Capture the cell that displays the provided text and extract its (X, Y) central coordinate. 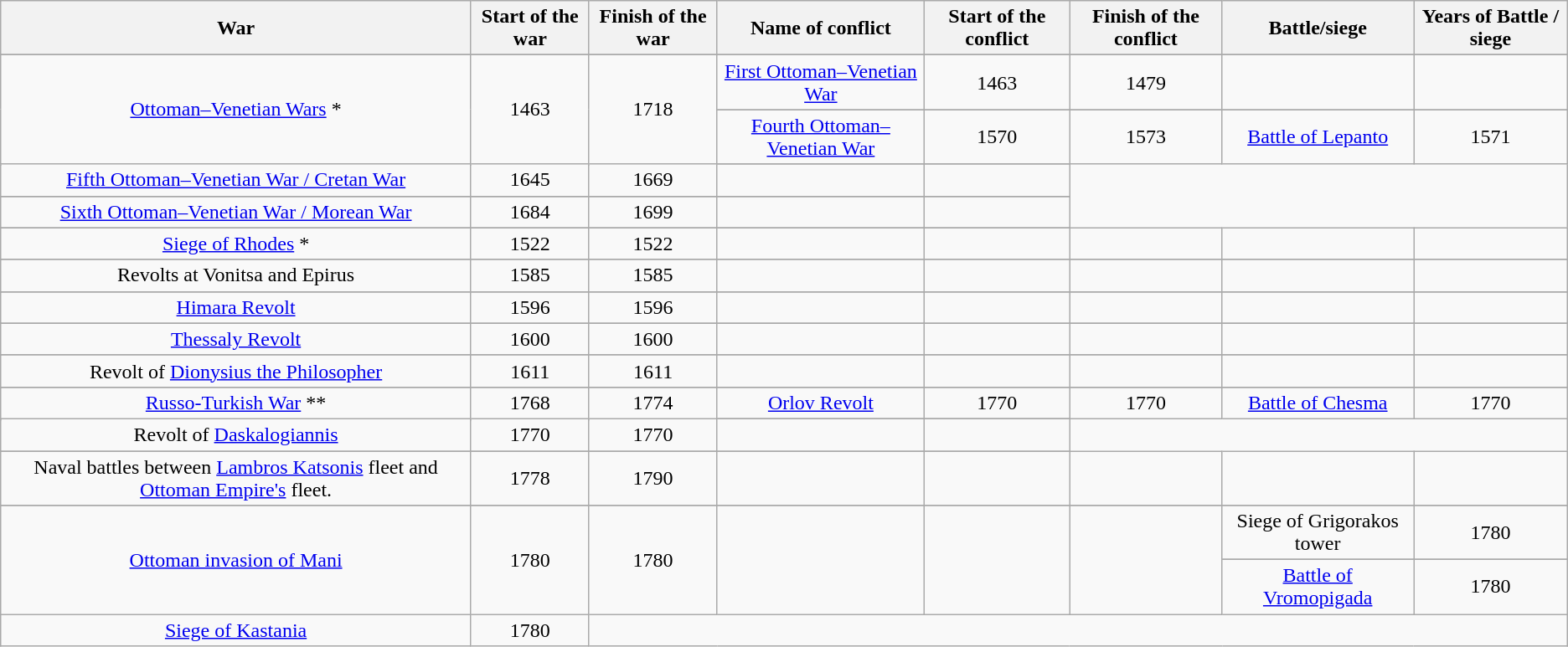
Battle of Lepanto (1318, 137)
Revolt of Daskalogiannis (236, 434)
Battle of Vromopigada (1318, 588)
Fourth Ottoman–Venetian War (821, 137)
Years of Battle / siege (1491, 28)
1774 (653, 403)
Siege of Kastania (236, 630)
Ottoman–Venetian Wars * (236, 110)
1645 (529, 180)
1684 (529, 212)
Himara Revolt (236, 307)
Russo-Turkish War ** (236, 403)
Fifth Ottoman–Venetian War / Cretan War (236, 180)
Start of the war (529, 28)
1768 (529, 403)
1571 (1491, 137)
1778 (529, 477)
1699 (653, 212)
Revolt of Dionysius the Philosopher (236, 371)
Start of the conflict (997, 28)
Name of conflict (821, 28)
Sixth Ottoman–Venetian War / Morean War (236, 212)
War (236, 28)
Ottoman invasion of Mani (236, 560)
1570 (997, 137)
Thessaly Revolt (236, 339)
1479 (1146, 82)
Siege of Rhodes * (236, 244)
1790 (653, 477)
1669 (653, 180)
Revolts at Vonitsa and Epirus (236, 275)
Finish of the war (653, 28)
1718 (653, 110)
Finish of the conflict (1146, 28)
Battle of Chesma (1318, 403)
First Ottoman–Venetian War (821, 82)
Battle/siege (1318, 28)
Orlov Revolt (821, 403)
Siege of Grigorakos tower (1318, 532)
Naval battles between Lambros Katsonis fleet and Ottoman Empire's fleet. (236, 477)
1573 (1146, 137)
